Return [x, y] of the center of cell containing provided text 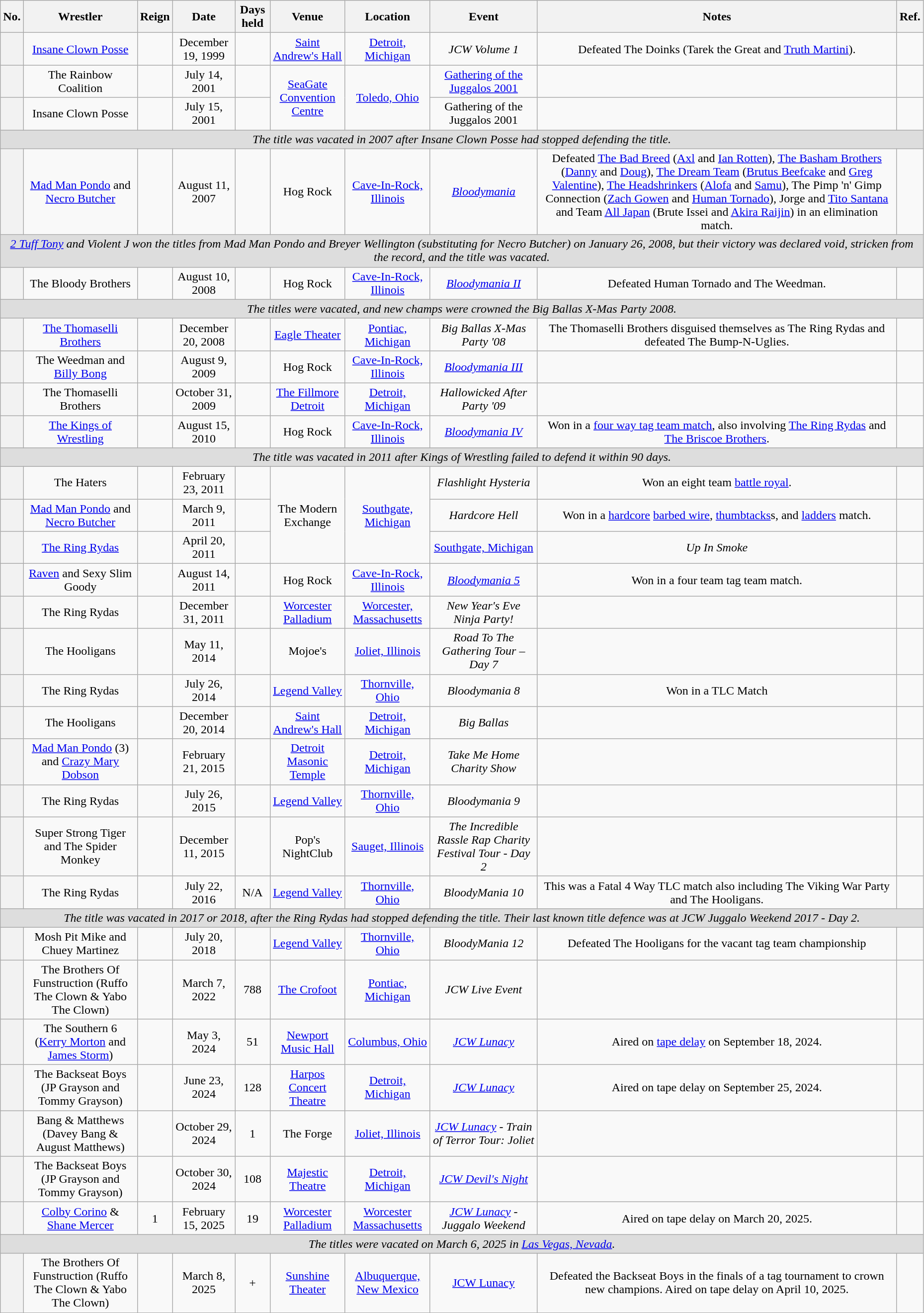
BloodyMania 12 [483, 944]
The title was vacated in 2007 after Insane Clown Posse had stopped defending the title. [462, 139]
Defeated The Hooligans for the vacant tag team championship [717, 944]
JCW Lunacy - Train of Terror Tour: Joliet [483, 1134]
July 26, 2014 [204, 690]
Newport Music Hall [307, 1042]
July 14, 2001 [204, 82]
Big Ballas X-Mas Party '08 [483, 334]
Event [483, 17]
Mojoe's [307, 651]
Aired on tape delay on March 20, 2025. [717, 1218]
Defeated The Doinks (Tarek the Great and Truth Martini). [717, 49]
N/A [252, 892]
March 9, 2011 [204, 515]
February 15, 2025 [204, 1218]
Detroit Masonic Temple [307, 762]
Bloodymania III [483, 367]
May 11, 2014 [204, 651]
August 9, 2009 [204, 367]
108 [252, 1179]
Worcester Massachusetts [388, 1218]
August 14, 2011 [204, 580]
June 23, 2024 [204, 1088]
December 31, 2011 [204, 613]
Worcester, Massachusetts [388, 613]
Defeated Human Tornado and The Weedman. [717, 283]
Bloodymania IV [483, 432]
JCW Lunacy - Juggalo Weekend [483, 1218]
Won in a four team tag team match. [717, 580]
Date [204, 17]
Won in a hardcore barbed wire, thumbtackss, and ladders match. [717, 515]
February 21, 2015 [204, 762]
Flashlight Hysteria [483, 483]
The Crofoot [307, 989]
Toledo, Ohio [388, 97]
August 15, 2010 [204, 432]
July 26, 2015 [204, 800]
SeaGate Convention Centre [307, 97]
Colby Corino & Shane Mercer [81, 1218]
Won in a TLC Match [717, 690]
July 22, 2016 [204, 892]
Bloodymania [483, 192]
Eagle Theater [307, 334]
Days held [252, 17]
Location [388, 17]
Wrestler [81, 17]
Take Me Home Charity Show [483, 762]
The titles were vacated, and new champs were crowned the Big Ballas X-Mas Party 2008. [462, 309]
Bloodymania II [483, 283]
April 20, 2011 [204, 548]
The title was vacated in 2011 after Kings of Wrestling failed to defend it within 90 days. [462, 457]
Raven and Sexy Slim Goody [81, 580]
May 3, 2024 [204, 1042]
BloodyMania 10 [483, 892]
Hallowicked After Party '09 [483, 399]
The Modern Exchange [307, 515]
Up In Smoke [717, 548]
Pop's NightClub [307, 846]
March 7, 2022 [204, 989]
Bang & Matthews (Davey Bang & August Matthews) [81, 1134]
JCW Volume 1 [483, 49]
Reign [155, 17]
July 15, 2001 [204, 113]
The Incredible Rassle Rap Charity Festival Tour - Day 2 [483, 846]
Won in a four way tag team match, also involving The Ring Rydas and The Briscoe Brothers. [717, 432]
Majestic Theatre [307, 1179]
December 19, 1999 [204, 49]
The Southern 6 (Kerry Morton and James Storm) [81, 1042]
The Fillmore Detroit [307, 399]
August 10, 2008 [204, 283]
July 20, 2018 [204, 944]
Won an eight team battle royal. [717, 483]
New Year's Eve Ninja Party! [483, 613]
Hardcore Hell [483, 515]
Big Ballas [483, 723]
JCW Live Event [483, 989]
The Rainbow Coalition [81, 82]
Notes [717, 17]
The Bloody Brothers [81, 283]
Bloodymania 5 [483, 580]
The Thomaselli Brothers disguised themselves as The Ring Rydas and defeated The Bump-N-Uglies. [717, 334]
Albuquerque, New Mexico [388, 1283]
Venue [307, 17]
Ref. [910, 17]
The Haters [81, 483]
This was a Fatal 4 Way TLC match also including The Viking War Party and The Hooligans. [717, 892]
February 23, 2011 [204, 483]
No. [12, 17]
+ [252, 1283]
October 30, 2024 [204, 1179]
Bloodymania 8 [483, 690]
Mosh Pit Mike and Chuey Martinez [81, 944]
Defeated the Backseat Boys in the finals of a tag tournament to crown new champions. Aired on tape delay on April 10, 2025. [717, 1283]
Bloodymania 9 [483, 800]
Aired on tape delay on September 25, 2024. [717, 1088]
Mad Man Pondo (3) and Crazy Mary Dobson [81, 762]
788 [252, 989]
Road To The Gathering Tour – Day 7 [483, 651]
The Forge [307, 1134]
The titles were vacated on March 6, 2025 in Las Vegas, Nevada. [462, 1244]
August 11, 2007 [204, 192]
December 20, 2014 [204, 723]
October 31, 2009 [204, 399]
19 [252, 1218]
The Weedman and Billy Bong [81, 367]
Sauget, Illinois [388, 846]
March 8, 2025 [204, 1283]
JCW Devil's Night [483, 1179]
128 [252, 1088]
Super Strong Tiger and The Spider Monkey [81, 846]
Aired on tape delay on September 18, 2024. [717, 1042]
Columbus, Ohio [388, 1042]
The Kings of Wrestling [81, 432]
Harpos Concert Theatre [307, 1088]
51 [252, 1042]
December 20, 2008 [204, 334]
October 29, 2024 [204, 1134]
Sunshine Theater [307, 1283]
December 11, 2015 [204, 846]
